Search for the cell housing the specified text and yield its (X, Y) center coordinate. 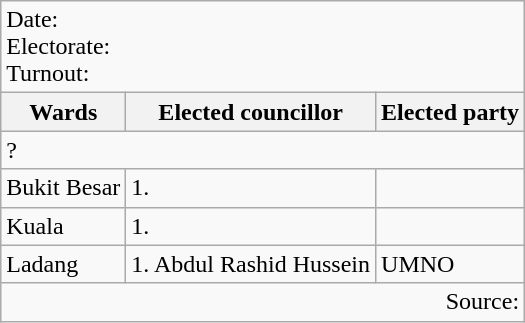
Kuala (64, 226)
UMNO (450, 264)
Source: (263, 302)
1. Abdul Rashid Hussein (251, 264)
? (263, 150)
Bukit Besar (64, 188)
Elected councillor (251, 112)
Date: Electorate: Turnout: (263, 47)
Wards (64, 112)
Elected party (450, 112)
Ladang (64, 264)
